Return [X, Y] of the center of cell containing provided text 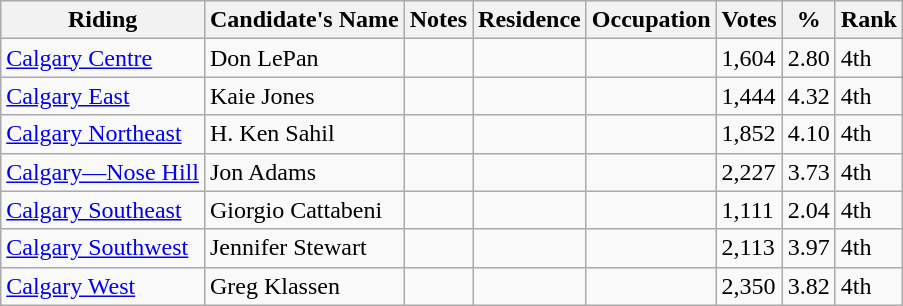
Jennifer Stewart [304, 248]
Calgary East [103, 96]
H. Ken Sahil [304, 134]
3.82 [808, 286]
Greg Klassen [304, 286]
Don LePan [304, 58]
Calgary—Nose Hill [103, 172]
1,852 [749, 134]
3.73 [808, 172]
Jon Adams [304, 172]
1,111 [749, 210]
2.80 [808, 58]
Calgary Northeast [103, 134]
Calgary Centre [103, 58]
Calgary West [103, 286]
Calgary Southwest [103, 248]
Giorgio Cattabeni [304, 210]
1,444 [749, 96]
Occupation [651, 20]
Candidate's Name [304, 20]
% [808, 20]
Votes [749, 20]
3.97 [808, 248]
Residence [530, 20]
2.04 [808, 210]
Kaie Jones [304, 96]
Rank [868, 20]
1,604 [749, 58]
Notes [438, 20]
4.10 [808, 134]
Calgary Southeast [103, 210]
4.32 [808, 96]
2,227 [749, 172]
2,350 [749, 286]
Riding [103, 20]
2,113 [749, 248]
